Return the (X, Y) coordinate for the center point of the cell that contains the specified text.  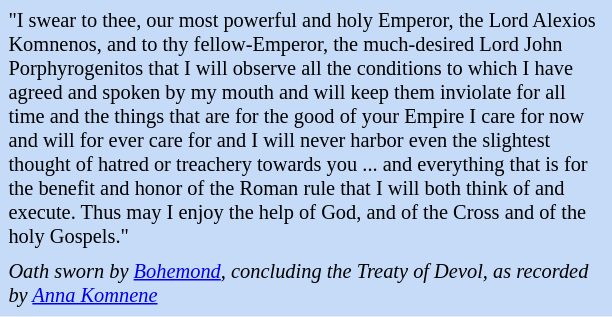
Oath sworn by Bohemond, concluding the Treaty of Devol, as recorded by Anna Komnene (306, 284)
